Return [x, y] of the center of cell containing provided text 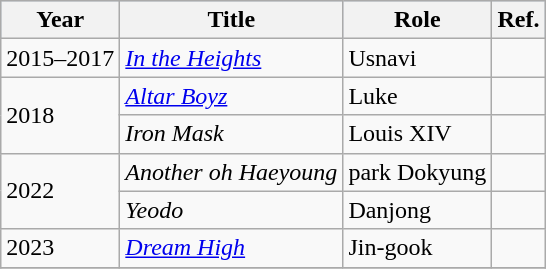
Role [418, 20]
Dream High [232, 248]
Danjong [418, 210]
Luke [418, 96]
In the Heights [232, 58]
Title [232, 20]
Ref. [518, 20]
2018 [60, 115]
Iron Mask [232, 134]
Altar Boyz [232, 96]
2015–2017 [60, 58]
Usnavi [418, 58]
2023 [60, 248]
park Dokyung [418, 172]
2022 [60, 191]
Jin-gook [418, 248]
Yeodo [232, 210]
Year [60, 20]
Another oh Haeyoung [232, 172]
Louis XIV [418, 134]
